Pinpoint the cell where the given text exists, returning its [x, y] midpoint coordinate. 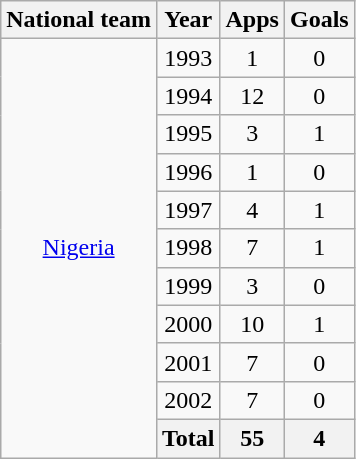
2001 [188, 362]
2000 [188, 324]
Nigeria [79, 248]
Total [188, 438]
2002 [188, 400]
10 [252, 324]
1997 [188, 210]
1995 [188, 134]
1993 [188, 58]
Apps [252, 20]
1994 [188, 96]
1998 [188, 248]
National team [79, 20]
12 [252, 96]
1999 [188, 286]
Goals [319, 20]
55 [252, 438]
1996 [188, 172]
Year [188, 20]
